Detect which cell encompasses the target text, then output its [x, y] center coordinate. 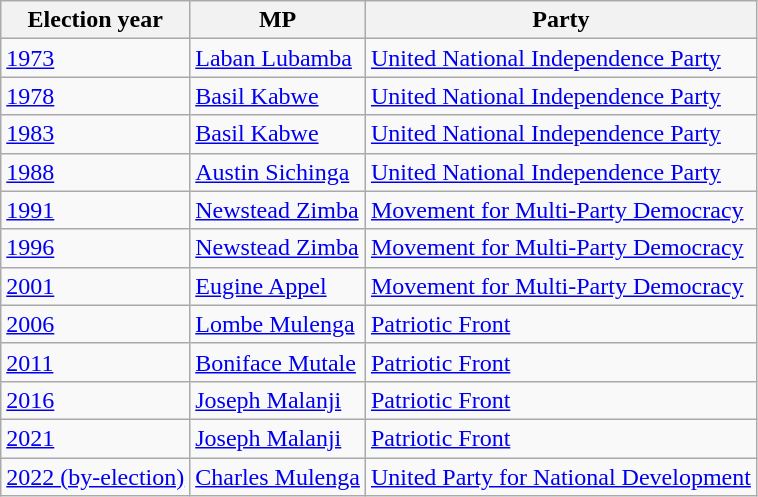
1983 [96, 134]
Austin Sichinga [278, 172]
1996 [96, 248]
2001 [96, 286]
2011 [96, 362]
Party [560, 20]
2021 [96, 438]
1973 [96, 58]
2006 [96, 324]
MP [278, 20]
1988 [96, 172]
Laban Lubamba [278, 58]
Eugine Appel [278, 286]
1978 [96, 96]
Lombe Mulenga [278, 324]
United Party for National Development [560, 477]
1991 [96, 210]
Charles Mulenga [278, 477]
Election year [96, 20]
2016 [96, 400]
2022 (by-election) [96, 477]
Boniface Mutale [278, 362]
